Output the [x, y] coordinate of the center of the cell containing the given text.  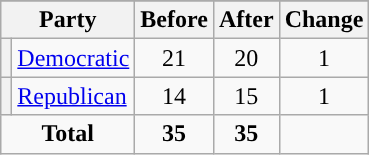
20 [246, 58]
15 [246, 96]
After [246, 20]
Party [68, 20]
Before [174, 20]
Total [68, 134]
Republican [74, 96]
21 [174, 58]
Change [324, 20]
Democratic [74, 58]
14 [174, 96]
